Find where the given text appears and provide that cell's center as [X, Y] coordinate. 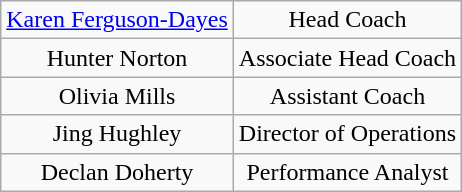
Declan Doherty [118, 172]
Performance Analyst [347, 172]
Karen Ferguson-Dayes [118, 20]
Director of Operations [347, 134]
Hunter Norton [118, 58]
Jing Hughley [118, 134]
Assistant Coach [347, 96]
Head Coach [347, 20]
Associate Head Coach [347, 58]
Olivia Mills [118, 96]
